Scan for the cell matching the given text and deliver its (X, Y) coordinate at center. 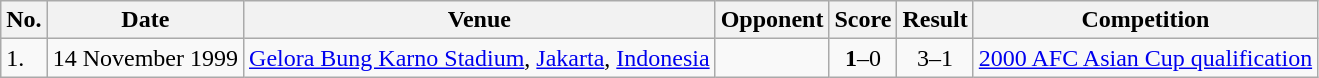
2000 AFC Asian Cup qualification (1145, 58)
Score (863, 20)
Date (145, 20)
No. (24, 20)
Competition (1145, 20)
Venue (480, 20)
3–1 (935, 58)
Opponent (772, 20)
14 November 1999 (145, 58)
1. (24, 58)
Gelora Bung Karno Stadium, Jakarta, Indonesia (480, 58)
1–0 (863, 58)
Result (935, 20)
